Detect which cell encompasses the target text, then output its (X, Y) center coordinate. 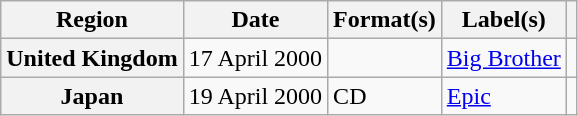
Date (255, 20)
United Kingdom (92, 58)
Big Brother (504, 58)
17 April 2000 (255, 58)
Region (92, 20)
CD (385, 96)
Epic (504, 96)
Format(s) (385, 20)
Label(s) (504, 20)
Japan (92, 96)
19 April 2000 (255, 96)
